Scan for the cell matching the given text and deliver its [x, y] coordinate at center. 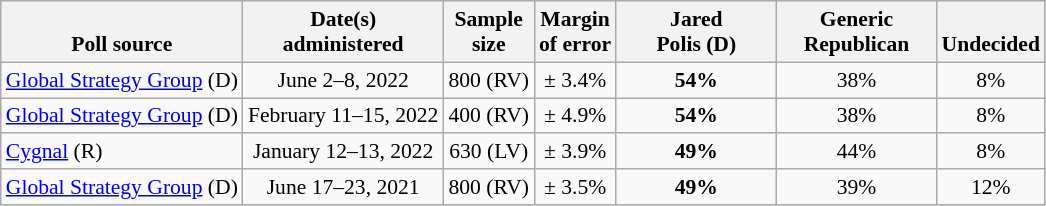
Cygnal (R) [122, 152]
400 (RV) [488, 116]
± 3.4% [575, 80]
JaredPolis (D) [696, 32]
Samplesize [488, 32]
Marginof error [575, 32]
630 (LV) [488, 152]
Date(s)administered [344, 32]
June 2–8, 2022 [344, 80]
February 11–15, 2022 [344, 116]
44% [856, 152]
± 4.9% [575, 116]
± 3.9% [575, 152]
± 3.5% [575, 187]
June 17–23, 2021 [344, 187]
12% [990, 187]
39% [856, 187]
January 12–13, 2022 [344, 152]
Poll source [122, 32]
GenericRepublican [856, 32]
Undecided [990, 32]
